Search for the cell housing the specified text and yield its [X, Y] center coordinate. 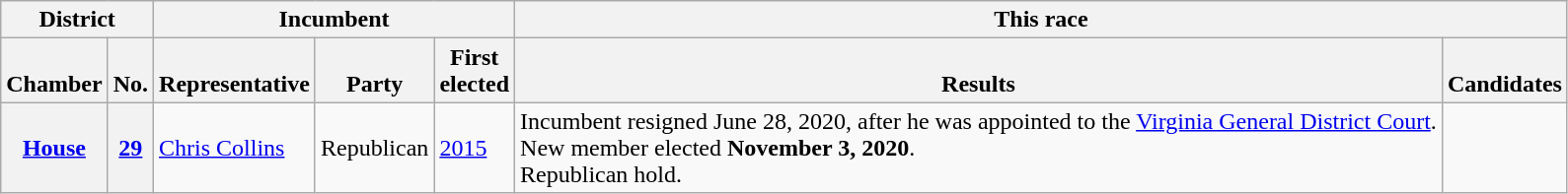
Republican [374, 148]
Chris Collins [235, 148]
Party [374, 71]
29 [130, 148]
Incumbent resigned June 28, 2020, after he was appointed to the Virginia General District Court.New member elected November 3, 2020.Republican hold. [979, 148]
2015 [475, 148]
Chamber [54, 71]
No. [130, 71]
Candidates [1504, 71]
Firstelected [475, 71]
Representative [235, 71]
House [54, 148]
Results [979, 71]
District [77, 20]
Incumbent [335, 20]
This race [1042, 20]
